Determine the (X, Y) coordinate at the center of the cell enclosing the given text.  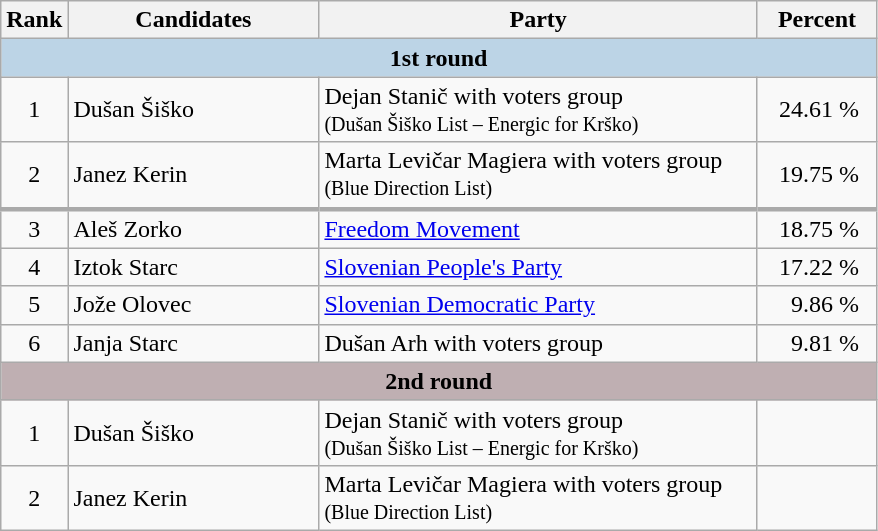
Dušan Arh with voters group (538, 343)
9.86 % (816, 305)
3 (34, 228)
6 (34, 343)
Slovenian Democratic Party (538, 305)
Party (538, 20)
19.75 % (816, 176)
9.81 % (816, 343)
18.75 % (816, 228)
Freedom Movement (538, 228)
Rank (34, 20)
Slovenian People's Party (538, 267)
Percent (816, 20)
5 (34, 305)
Jože Olovec (194, 305)
4 (34, 267)
Iztok Starc (194, 267)
Janja Starc (194, 343)
17.22 % (816, 267)
24.61 % (816, 110)
1st round (439, 58)
Candidates (194, 20)
2nd round (439, 381)
Aleš Zorko (194, 228)
